Determine the (X, Y) coordinate at the center of the cell enclosing the given text.  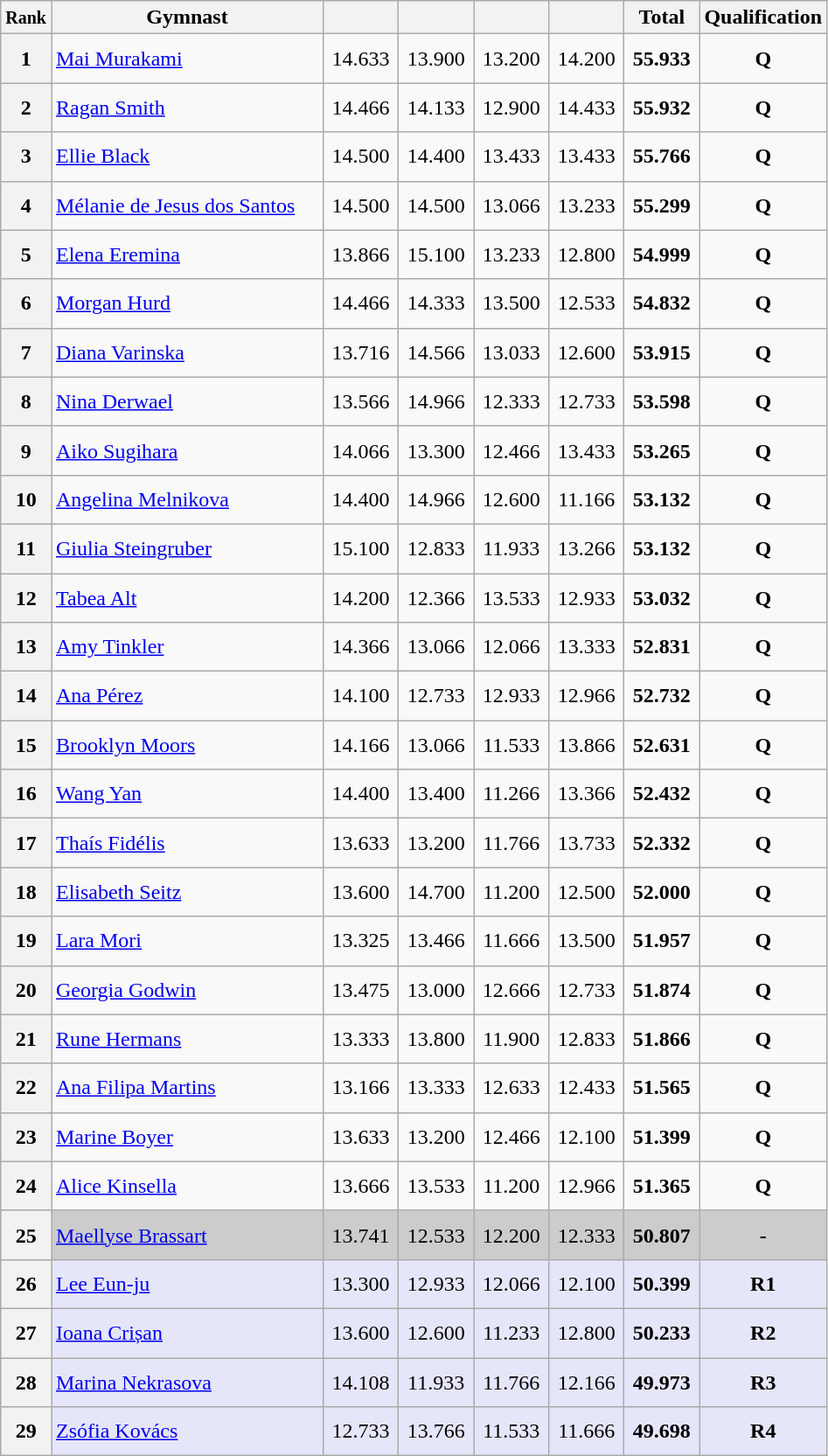
11.266 (511, 794)
16 (26, 794)
50.399 (662, 1284)
Mélanie de Jesus dos Santos (187, 206)
1 (26, 59)
12.633 (511, 1088)
12.666 (511, 990)
49.973 (662, 1382)
53.032 (662, 598)
55.933 (662, 59)
Ana Pérez (187, 696)
R2 (763, 1333)
54.832 (662, 303)
Elena Eremina (187, 254)
12.366 (436, 598)
- (763, 1235)
7 (26, 352)
52.332 (662, 843)
Lara Mori (187, 941)
13.000 (436, 990)
2 (26, 108)
Brooklyn Moors (187, 745)
14.133 (436, 108)
12.166 (587, 1382)
51.957 (662, 941)
25 (26, 1235)
10 (26, 499)
Total (662, 17)
8 (26, 401)
18 (26, 892)
12.433 (587, 1088)
13.475 (361, 990)
53.265 (662, 450)
Maellyse Brassart (187, 1235)
28 (26, 1382)
52.732 (662, 696)
11.166 (587, 499)
14.566 (436, 352)
Tabea Alt (187, 598)
6 (26, 303)
12.900 (511, 108)
51.365 (662, 1186)
52.432 (662, 794)
13.400 (436, 794)
Ana Filipa Martins (187, 1088)
12.200 (511, 1235)
19 (26, 941)
3 (26, 157)
14.100 (361, 696)
Georgia Godwin (187, 990)
22 (26, 1088)
17 (26, 843)
14.433 (587, 108)
13.466 (436, 941)
Aiko Sugihara (187, 450)
Elisabeth Seitz (187, 892)
14.700 (436, 892)
13.366 (587, 794)
24 (26, 1186)
Zsófia Kovács (187, 1432)
11.233 (511, 1333)
14.633 (361, 59)
13.733 (587, 843)
14 (26, 696)
50.807 (662, 1235)
Mai Murakami (187, 59)
13.741 (361, 1235)
14.108 (361, 1382)
Rune Hermans (187, 1039)
55.299 (662, 206)
13.166 (361, 1088)
23 (26, 1137)
R4 (763, 1432)
Gymnast (187, 17)
52.000 (662, 892)
51.565 (662, 1088)
51.874 (662, 990)
5 (26, 254)
Angelina Melnikova (187, 499)
4 (26, 206)
11 (26, 548)
21 (26, 1039)
Ragan Smith (187, 108)
Lee Eun-ju (187, 1284)
53.915 (662, 352)
Ioana Crișan (187, 1333)
14.366 (361, 647)
Thaís Fidélis (187, 843)
11.900 (511, 1039)
9 (26, 450)
54.999 (662, 254)
53.598 (662, 401)
13.325 (361, 941)
14.333 (436, 303)
13.566 (361, 401)
26 (26, 1284)
Ellie Black (187, 157)
13.800 (436, 1039)
Alice Kinsella (187, 1186)
Morgan Hurd (187, 303)
51.866 (662, 1039)
Nina Derwael (187, 401)
Diana Varinska (187, 352)
13.666 (361, 1186)
50.233 (662, 1333)
52.631 (662, 745)
13.766 (436, 1432)
27 (26, 1333)
Marina Nekrasova (187, 1382)
20 (26, 990)
55.766 (662, 157)
49.698 (662, 1432)
52.831 (662, 647)
Wang Yan (187, 794)
R1 (763, 1284)
Giulia Steingruber (187, 548)
Qualification (763, 17)
13.033 (511, 352)
Rank (26, 17)
29 (26, 1432)
14.166 (361, 745)
12.500 (587, 892)
13.900 (436, 59)
R3 (763, 1382)
Marine Boyer (187, 1137)
13 (26, 647)
15 (26, 745)
13.266 (587, 548)
Amy Tinkler (187, 647)
51.399 (662, 1137)
55.932 (662, 108)
12 (26, 598)
13.716 (361, 352)
14.066 (361, 450)
